Search for the cell housing the specified text and yield its [x, y] center coordinate. 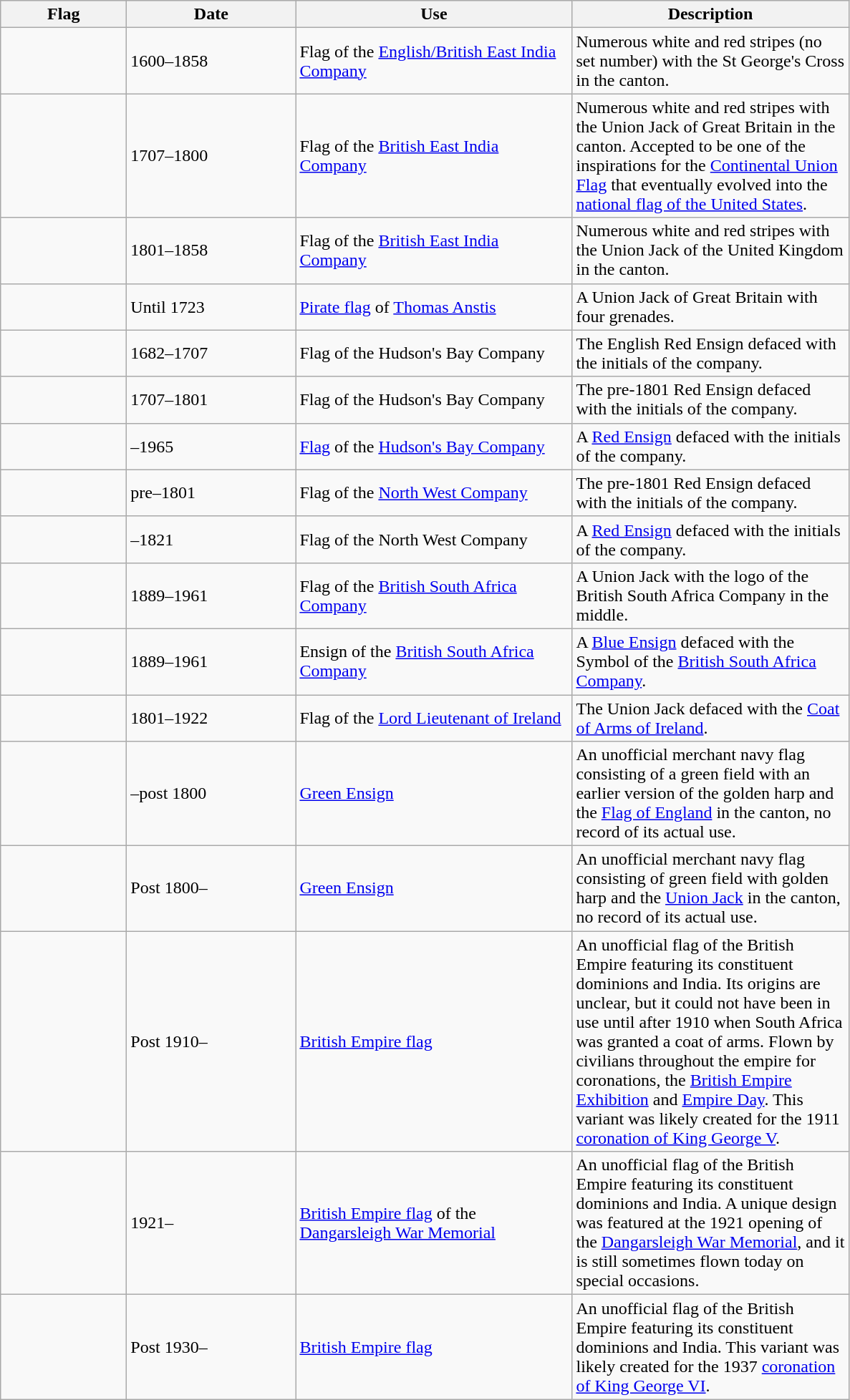
1707–1801 [211, 399]
Date [211, 14]
Description [710, 14]
1600–1858 [211, 61]
Post 1930– [211, 1347]
British Empire flag of the Dangarsleigh War Memorial [434, 1223]
Pirate flag of Thomas Anstis [434, 306]
Flag [64, 14]
Post 1800– [211, 889]
pre–1801 [211, 492]
Post 1910– [211, 1041]
The Union Jack defaced with the Coat of Arms of Ireland. [710, 717]
1801–1922 [211, 717]
Use [434, 14]
Numerous white and red stripes (no set number) with the St George's Cross in the canton. [710, 61]
1921– [211, 1223]
Flag of the British South Africa Company [434, 596]
The English Red Ensign defaced with the initials of the company. [710, 354]
1707–1800 [211, 156]
A Blue Ensign defaced with the Symbol of the British South Africa Company. [710, 661]
Flag of the English/British East India Company [434, 61]
An unofficial merchant navy flag consisting of green field with golden harp and the Union Jack in the canton, no record of its actual use. [710, 889]
Flag of the Lord Lieutenant of Ireland [434, 717]
Ensign of the British South Africa Company [434, 661]
–1821 [211, 540]
1682–1707 [211, 354]
A Union Jack of Great Britain with four grenades. [710, 306]
–post 1800 [211, 794]
–1965 [211, 447]
1801–1858 [211, 251]
Until 1723 [211, 306]
Numerous white and red stripes with the Union Jack of the United Kingdom in the canton. [710, 251]
A Union Jack with the logo of the British South Africa Company in the middle. [710, 596]
